Output the (x, y) coordinate of the center of the cell containing the given text.  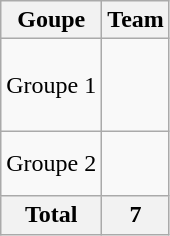
Goupe (52, 20)
Groupe 1 (52, 85)
Total (52, 215)
7 (136, 215)
Groupe 2 (52, 164)
Team (136, 20)
